Return (x, y) of the center of cell containing provided text 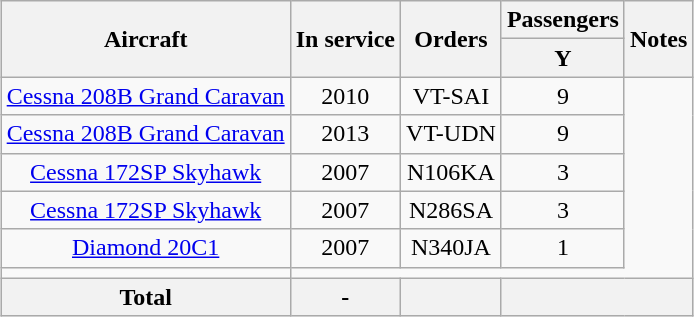
2010 (345, 96)
In service (345, 39)
N286SA (452, 210)
N340JA (452, 248)
Diamond 20C1 (146, 248)
2013 (345, 134)
Y (562, 58)
Orders (452, 39)
N106KA (452, 172)
VT-SAI (452, 96)
Aircraft (146, 39)
Notes (658, 39)
VT-UDN (452, 134)
Passengers (562, 20)
Total (146, 297)
- (345, 297)
1 (562, 248)
